Identify which cell holds the provided text, then report its [X, Y] central coordinate. 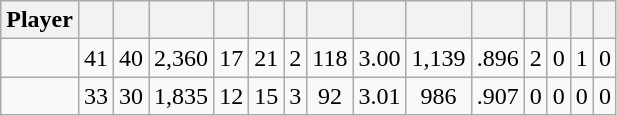
3 [296, 96]
30 [132, 96]
1,835 [182, 96]
986 [438, 96]
118 [330, 58]
15 [266, 96]
12 [232, 96]
3.01 [380, 96]
33 [96, 96]
Player [40, 20]
21 [266, 58]
.896 [498, 58]
3.00 [380, 58]
41 [96, 58]
1,139 [438, 58]
2,360 [182, 58]
.907 [498, 96]
92 [330, 96]
1 [582, 58]
40 [132, 58]
17 [232, 58]
